Find where the given text appears and provide that cell's center as [X, Y] coordinate. 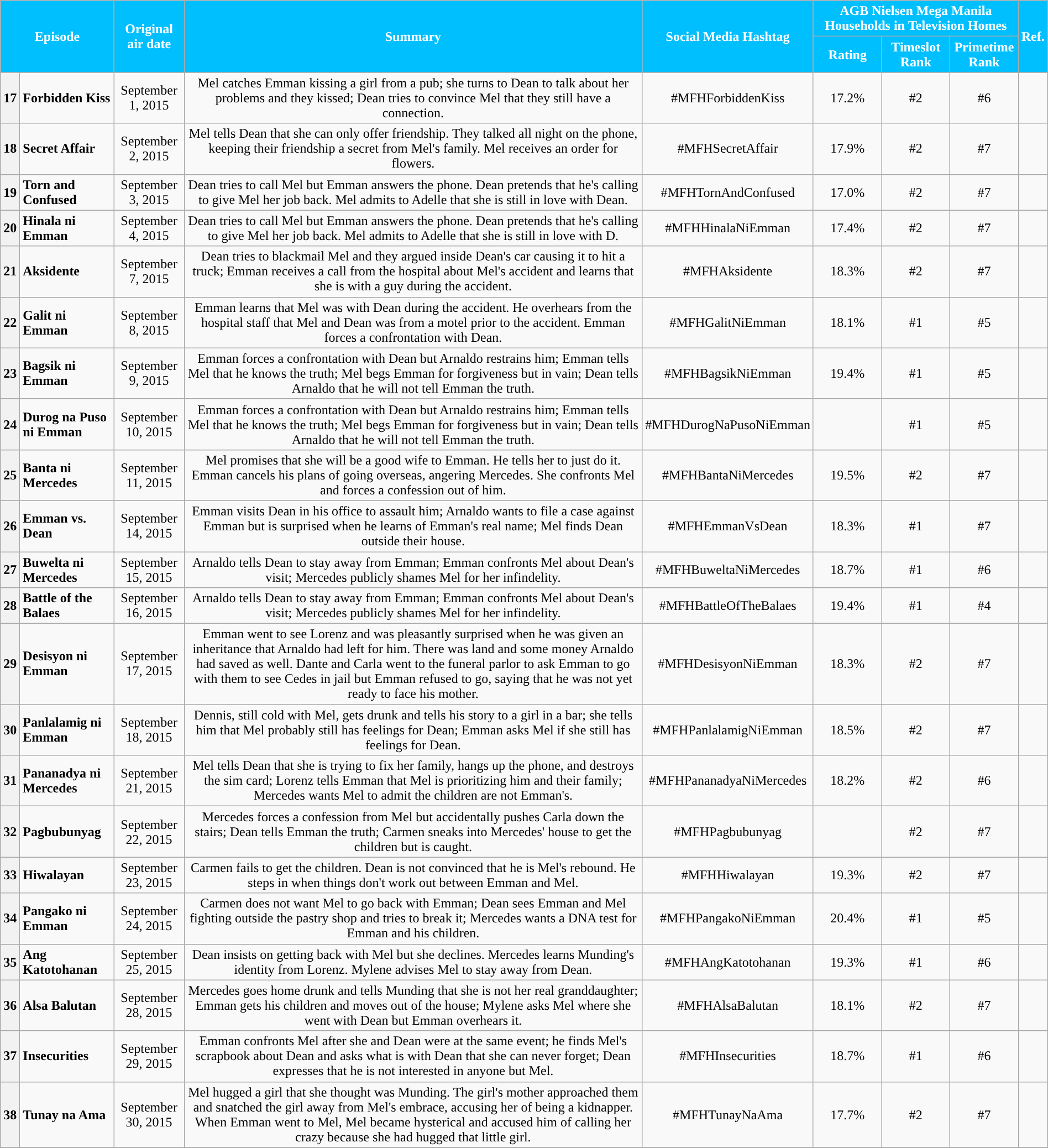
Original air date [149, 36]
32 [10, 832]
25 [10, 475]
September 8, 2015 [149, 322]
17.9% [847, 149]
Galit ni Emman [67, 322]
Social Media Hashtag [728, 36]
#MFHAksidente [728, 272]
29 [10, 664]
34 [10, 919]
Bagsik ni Emman [67, 373]
#MFHPangakoNiEmman [728, 919]
Carmen fails to get the children. Dean is not convinced that he is Mel's rebound. He steps in when things don't work out between Emman and Mel. [413, 875]
September 28, 2015 [149, 1005]
September 4, 2015 [149, 228]
20.4% [847, 919]
Primetime Rank [984, 54]
September 14, 2015 [149, 526]
Dean insists on getting back with Mel but she declines. Mercedes learns Munding's identity from Lorenz. Mylene advises Mel to stay away from Dean. [413, 962]
September 11, 2015 [149, 475]
17.7% [847, 1115]
22 [10, 322]
Pagbubunyag [67, 832]
#MFHBattleOfTheBalaes [728, 606]
Emman vs. Dean [67, 526]
Aksidente [67, 272]
#MFHTunayNaAma [728, 1115]
17.0% [847, 192]
September 3, 2015 [149, 192]
Alsa Balutan [67, 1005]
#MFHAlsaBalutan [728, 1005]
#MFHPanlalamigNiEmman [728, 730]
31 [10, 781]
September 18, 2015 [149, 730]
Ang Katotohanan [67, 962]
#MFHGalitNiEmman [728, 322]
September 30, 2015 [149, 1115]
#MFHPagbubunyag [728, 832]
September 16, 2015 [149, 606]
#MFHInsecurities [728, 1056]
#MFHAngKatotohanan [728, 962]
Pananadya ni Mercedes [67, 781]
#MFHBagsikNiEmman [728, 373]
28 [10, 606]
Battle of the Balaes [67, 606]
Hiwalayan [67, 875]
Desisyon ni Emman [67, 664]
20 [10, 228]
35 [10, 962]
#MFHBantaNiMercedes [728, 475]
September 22, 2015 [149, 832]
AGB Nielsen Mega Manila Households in Television Homes [915, 19]
21 [10, 272]
26 [10, 526]
#MFHForbiddenKiss [728, 98]
17 [10, 98]
Forbidden Kiss [67, 98]
Durog na Puso ni Emman [67, 424]
September 24, 2015 [149, 919]
Ref. [1033, 36]
#4 [984, 606]
#MFHDesisyonNiEmman [728, 664]
September 1, 2015 [149, 98]
Buwelta ni Mercedes [67, 570]
#MFHHinalaNiEmman [728, 228]
23 [10, 373]
Rating [847, 54]
Banta ni Mercedes [67, 475]
18.2% [847, 781]
September 29, 2015 [149, 1056]
Pangako ni Emman [67, 919]
Insecurities [67, 1056]
#MFHEmmanVsDean [728, 526]
Secret Affair [67, 149]
38 [10, 1115]
30 [10, 730]
Tunay na Ama [67, 1115]
36 [10, 1005]
September 2, 2015 [149, 149]
September 10, 2015 [149, 424]
Episode [57, 36]
September 7, 2015 [149, 272]
September 21, 2015 [149, 781]
#MFHBuweltaNiMercedes [728, 570]
September 23, 2015 [149, 875]
#MFHDurogNaPusoNiEmman [728, 424]
Torn and Confused [67, 192]
19.5% [847, 475]
33 [10, 875]
17.2% [847, 98]
Timeslot Rank [916, 54]
19 [10, 192]
#MFHPananadyaNiMercedes [728, 781]
27 [10, 570]
#MFHSecretAffair [728, 149]
September 15, 2015 [149, 570]
September 9, 2015 [149, 373]
Hinala ni Emman [67, 228]
Summary [413, 36]
September 25, 2015 [149, 962]
18 [10, 149]
24 [10, 424]
18.5% [847, 730]
17.4% [847, 228]
#MFHTornAndConfused [728, 192]
Panlalamig ni Emman [67, 730]
September 17, 2015 [149, 664]
37 [10, 1056]
#MFHHiwalayan [728, 875]
